Return (x, y) of the center of cell containing provided text 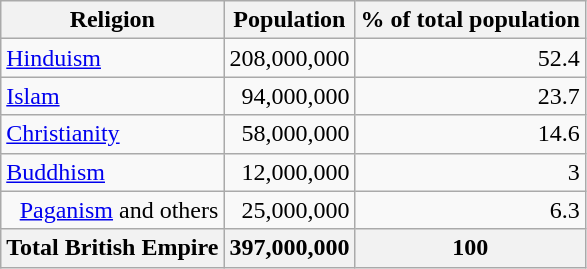
14.6 (470, 134)
23.7 (470, 96)
Total British Empire (112, 248)
397,000,000 (290, 248)
208,000,000 (290, 58)
3 (470, 172)
6.3 (470, 210)
Buddhism (112, 172)
12,000,000 (290, 172)
58,000,000 (290, 134)
52.4 (470, 58)
Hinduism (112, 58)
Paganism and others (112, 210)
Religion (112, 20)
100 (470, 248)
% of total population (470, 20)
94,000,000 (290, 96)
Population (290, 20)
Islam (112, 96)
25,000,000 (290, 210)
Christianity (112, 134)
